Scan for the cell matching the given text and deliver its (x, y) coordinate at center. 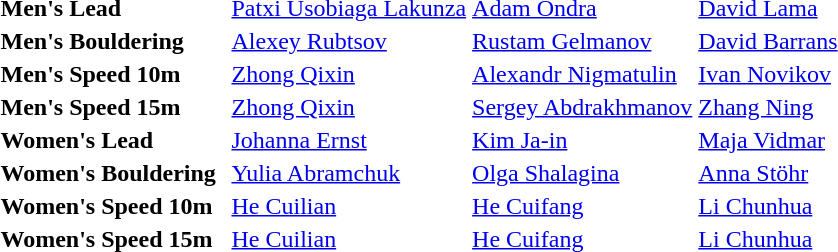
Olga Shalagina (582, 173)
He Cuilian (349, 206)
Sergey Abdrakhmanov (582, 107)
Rustam Gelmanov (582, 41)
Johanna Ernst (349, 140)
He Cuifang (582, 206)
Alexey Rubtsov (349, 41)
Kim Ja-in (582, 140)
Yulia Abramchuk (349, 173)
Alexandr Nigmatulin (582, 74)
